From the cell containing the given text, extract its center point as (x, y) coordinate. 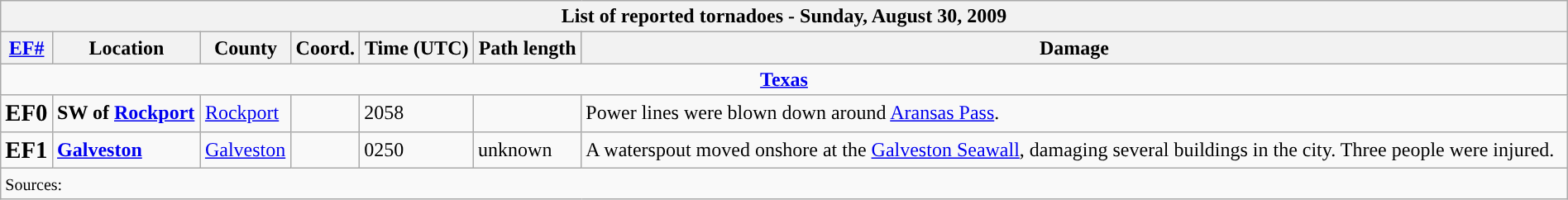
Power lines were blown down around Aransas Pass. (1074, 113)
EF# (26, 48)
Location (127, 48)
County (245, 48)
unknown (528, 150)
Damage (1074, 48)
EF1 (26, 150)
0250 (417, 150)
EF0 (26, 113)
2058 (417, 113)
Texas (784, 79)
Rockport (245, 113)
Path length (528, 48)
List of reported tornadoes - Sunday, August 30, 2009 (784, 17)
A waterspout moved onshore at the Galveston Seawall, damaging several buildings in the city. Three people were injured. (1074, 150)
Coord. (326, 48)
Time (UTC) (417, 48)
SW of Rockport (127, 113)
Sources: (784, 183)
